Identify which cell holds the provided text, then report its [X, Y] central coordinate. 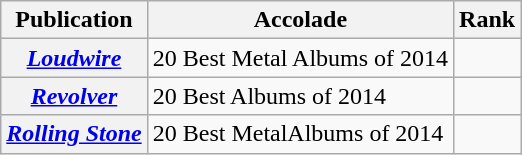
20 Best MetalAlbums of 2014 [300, 134]
Revolver [74, 96]
Accolade [300, 20]
Loudwire [74, 58]
Rank [488, 20]
Rolling Stone [74, 134]
20 Best Metal Albums of 2014 [300, 58]
Publication [74, 20]
20 Best Albums of 2014 [300, 96]
